Extract the [x, y] coordinate from the center of the cell holding the provided text.  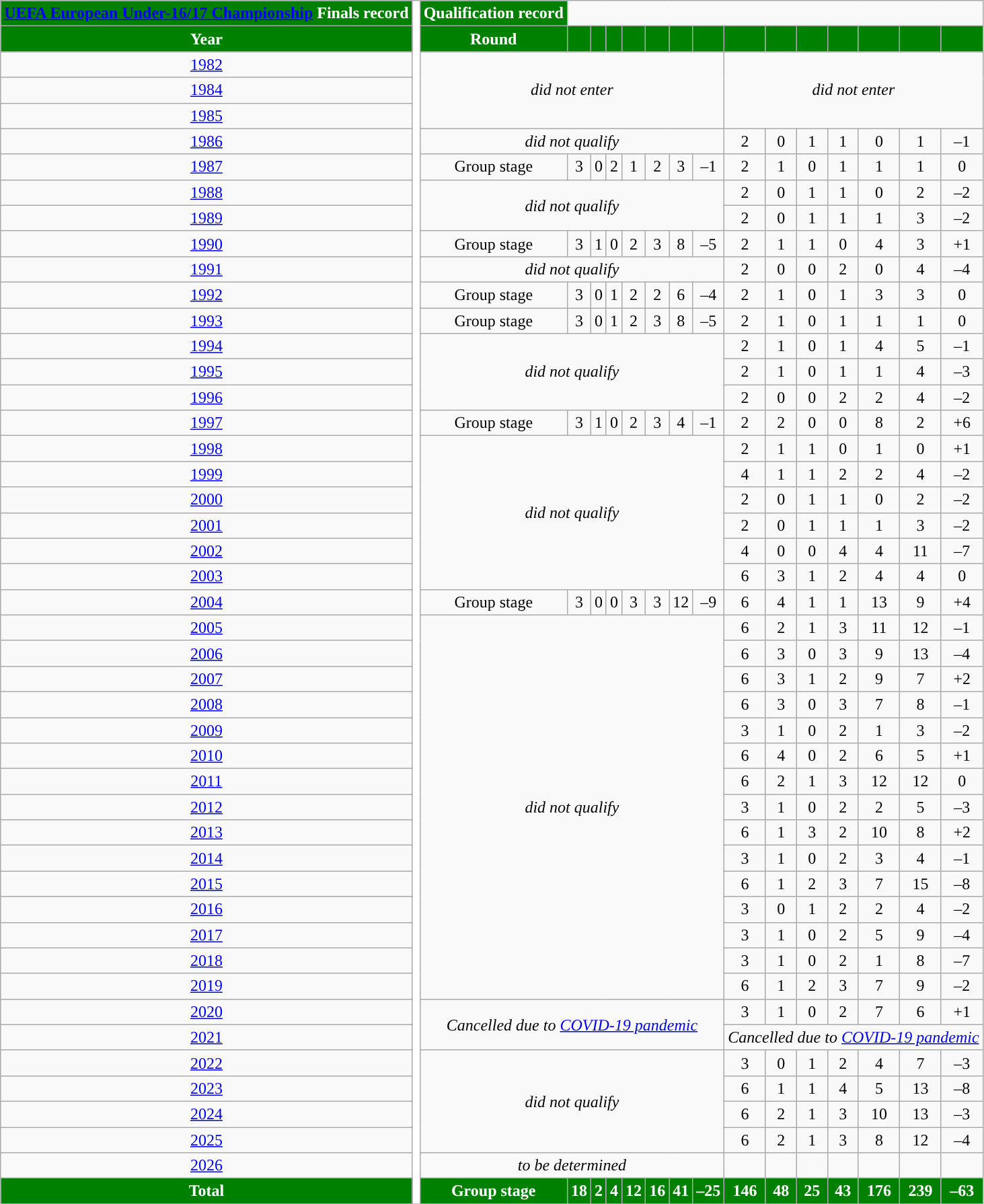
18 [578, 1191]
2003 [206, 576]
2006 [206, 653]
2015 [206, 884]
2000 [206, 500]
176 [879, 1191]
1988 [206, 192]
43 [843, 1191]
1987 [206, 167]
1990 [206, 243]
1985 [206, 116]
2026 [206, 1166]
1997 [206, 423]
2013 [206, 833]
2001 [206, 525]
2007 [206, 679]
2004 [206, 602]
1991 [206, 269]
1996 [206, 398]
1982 [206, 65]
2010 [206, 756]
2021 [206, 1037]
2019 [206, 986]
1984 [206, 90]
1994 [206, 346]
2018 [206, 961]
Year [206, 39]
1999 [206, 474]
2017 [206, 935]
2016 [206, 909]
Total [206, 1191]
15 [921, 884]
239 [921, 1191]
146 [745, 1191]
1995 [206, 372]
–9 [709, 602]
41 [681, 1191]
UEFA European Under-16/17 Championship Finals record [206, 13]
2023 [206, 1088]
2022 [206, 1063]
Qualification record [494, 13]
16 [658, 1191]
+6 [962, 423]
+4 [962, 602]
1993 [206, 321]
1992 [206, 295]
Round [494, 39]
–25 [709, 1191]
2020 [206, 1012]
2008 [206, 704]
–63 [962, 1191]
2024 [206, 1114]
2011 [206, 782]
2009 [206, 730]
1986 [206, 141]
1998 [206, 449]
to be determined [572, 1166]
2012 [206, 807]
25 [812, 1191]
2025 [206, 1140]
48 [781, 1191]
2005 [206, 628]
2014 [206, 858]
1989 [206, 218]
2002 [206, 551]
